For the text-containing cell, return its midpoint in [X, Y] coordinate format. 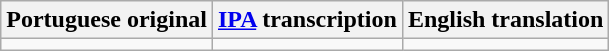
Portuguese original [107, 20]
English translation [505, 20]
IPA transcription [307, 20]
